Identify which cell holds the provided text, then report its (X, Y) central coordinate. 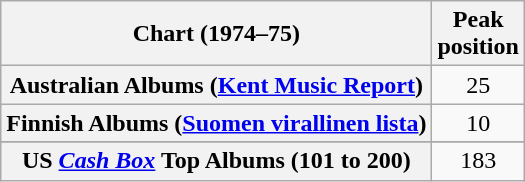
10 (478, 123)
US Cash Box Top Albums (101 to 200) (216, 161)
Peakposition (478, 34)
Chart (1974–75) (216, 34)
Australian Albums (Kent Music Report) (216, 85)
25 (478, 85)
183 (478, 161)
Finnish Albums (Suomen virallinen lista) (216, 123)
